Extract the (x, y) coordinate from the center of the cell holding the provided text.  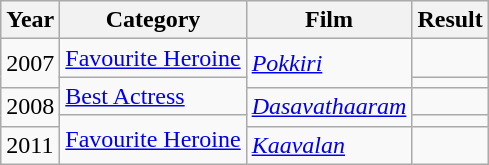
Kaavalan (329, 145)
Category (153, 20)
2011 (30, 145)
2007 (30, 64)
Best Actress (153, 96)
Pokkiri (329, 64)
Year (30, 20)
Dasavathaaram (329, 107)
2008 (30, 107)
Result (450, 20)
Film (329, 20)
